Return (x, y) of the center of cell containing provided text 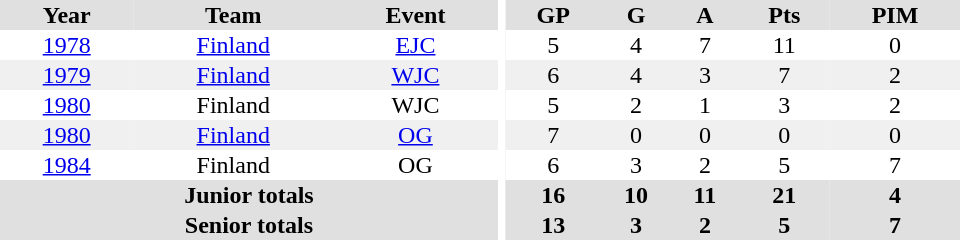
PIM (895, 15)
1978 (66, 45)
Senior totals (249, 225)
Year (66, 15)
16 (554, 195)
Pts (784, 15)
GP (554, 15)
Junior totals (249, 195)
1 (704, 105)
13 (554, 225)
10 (636, 195)
Event (416, 15)
1984 (66, 165)
Team (233, 15)
EJC (416, 45)
G (636, 15)
21 (784, 195)
A (704, 15)
1979 (66, 75)
